Scan for the cell matching the given text and deliver its (x, y) coordinate at center. 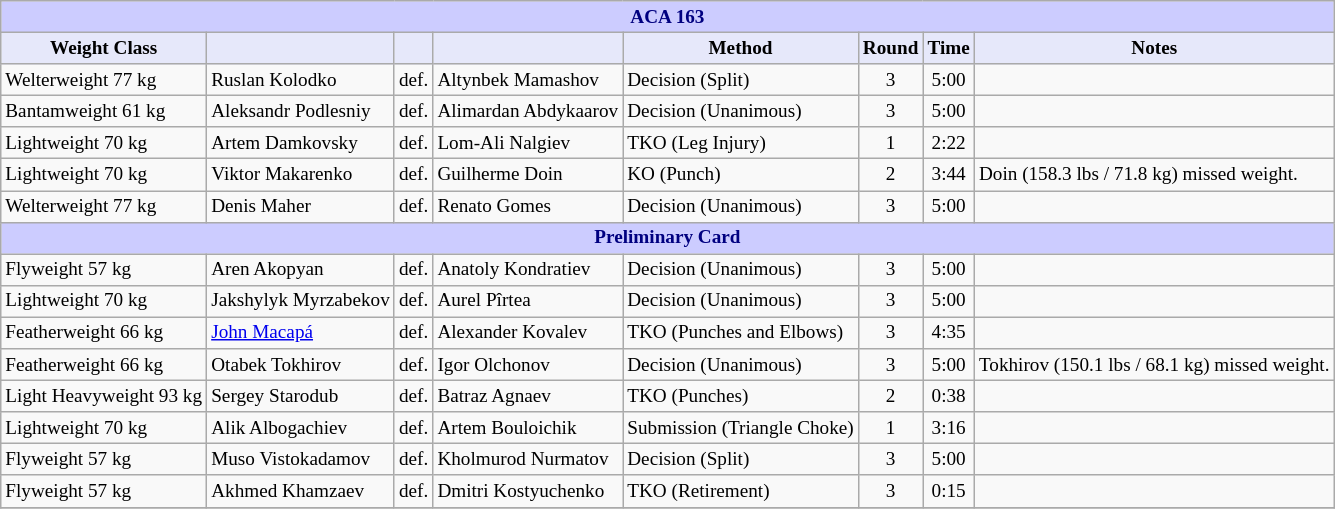
Alik Albogachiev (301, 428)
Method (741, 48)
Sergey Starodub (301, 396)
Aren Akopyan (301, 270)
4:35 (948, 333)
2:22 (948, 143)
Preliminary Card (668, 238)
Batraz Agnaev (528, 396)
3:44 (948, 175)
TKO (Punches) (741, 396)
Guilherme Doin (528, 175)
Anatoly Kondratiev (528, 270)
Dmitri Kostyuchenko (528, 491)
Kholmurod Nurmatov (528, 460)
TKO (Punches and Elbows) (741, 333)
3:16 (948, 428)
Aleksandr Podlesniy (301, 111)
Tokhirov (150.1 lbs / 68.1 kg) missed weight. (1154, 365)
Artem Bouloichik (528, 428)
Otabek Tokhirov (301, 365)
KO (Punch) (741, 175)
Jakshylyk Myrzabekov (301, 301)
TKO (Leg Injury) (741, 143)
Alimardan Abdykaarov (528, 111)
Viktor Makarenko (301, 175)
Denis Maher (301, 206)
Notes (1154, 48)
Submission (Triangle Choke) (741, 428)
Round (890, 48)
Muso Vistokadamov (301, 460)
Artem Damkovsky (301, 143)
ACA 163 (668, 17)
Ruslan Kolodko (301, 80)
Igor Olchonov (528, 365)
Akhmed Khamzaev (301, 491)
TKO (Retirement) (741, 491)
Aurel Pîrtea (528, 301)
Bantamweight 61 kg (104, 111)
Altynbek Mamashov (528, 80)
John Macapá (301, 333)
Lom-Ali Nalgiev (528, 143)
Doin (158.3 lbs / 71.8 kg) missed weight. (1154, 175)
Weight Class (104, 48)
0:38 (948, 396)
Renato Gomes (528, 206)
Time (948, 48)
Alexander Kovalev (528, 333)
0:15 (948, 491)
Light Heavyweight 93 kg (104, 396)
